Pinpoint the cell where the given text exists, returning its [X, Y] midpoint coordinate. 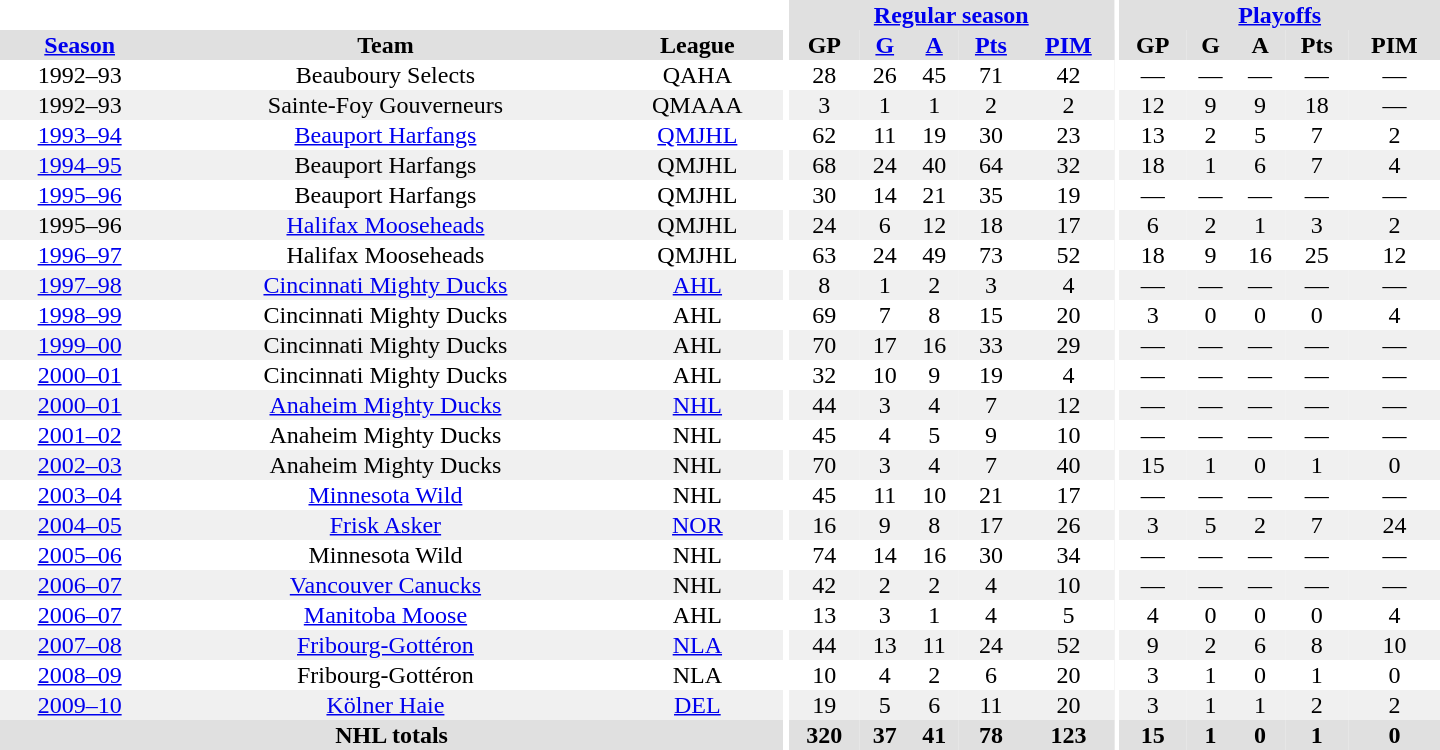
NHL totals [392, 735]
68 [824, 165]
Playoffs [1280, 15]
1996–97 [80, 255]
1999–00 [80, 345]
QMAAA [698, 105]
2003–04 [80, 495]
2005–06 [80, 555]
2008–09 [80, 675]
34 [1068, 555]
320 [824, 735]
78 [991, 735]
Beauboury Selects [385, 75]
1997–98 [80, 285]
64 [991, 165]
NOR [698, 525]
Sainte-Foy Gouverneurs [385, 105]
Manitoba Moose [385, 615]
1998–99 [80, 315]
Vancouver Canucks [385, 585]
Season [80, 45]
33 [991, 345]
2009–10 [80, 705]
63 [824, 255]
35 [991, 195]
73 [991, 255]
Kölner Haie [385, 705]
2004–05 [80, 525]
2001–02 [80, 435]
League [698, 45]
25 [1317, 255]
123 [1068, 735]
Team [385, 45]
2002–03 [80, 465]
1994–95 [80, 165]
Frisk Asker [385, 525]
37 [884, 735]
29 [1068, 345]
49 [934, 255]
23 [1068, 135]
69 [824, 315]
74 [824, 555]
41 [934, 735]
DEL [698, 705]
62 [824, 135]
1993–94 [80, 135]
71 [991, 75]
QAHA [698, 75]
Regular season [952, 15]
2007–08 [80, 645]
28 [824, 75]
